Search for the cell housing the specified text and yield its [X, Y] center coordinate. 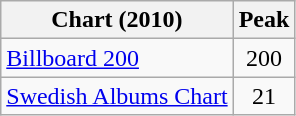
Chart (2010) [117, 20]
Peak [264, 20]
Swedish Albums Chart [117, 96]
21 [264, 96]
Billboard 200 [117, 58]
200 [264, 58]
